Pinpoint the cell where the given text exists, returning its (x, y) midpoint coordinate. 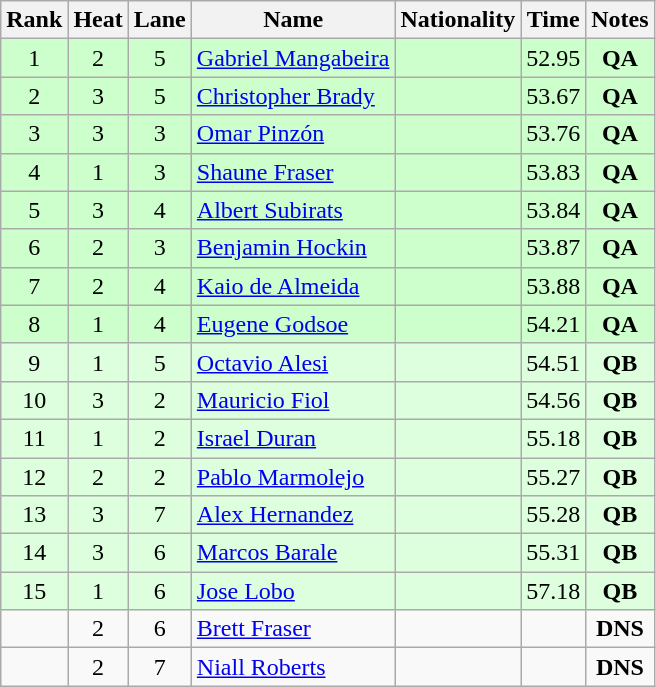
Israel Duran (293, 438)
15 (34, 591)
53.88 (554, 286)
Mauricio Fiol (293, 400)
52.95 (554, 58)
Lane (160, 20)
53.84 (554, 210)
Benjamin Hockin (293, 248)
54.56 (554, 400)
Christopher Brady (293, 96)
Shaune Fraser (293, 172)
55.31 (554, 553)
Name (293, 20)
57.18 (554, 591)
Brett Fraser (293, 629)
11 (34, 438)
Nationality (458, 20)
Rank (34, 20)
54.51 (554, 362)
Jose Lobo (293, 591)
12 (34, 477)
55.28 (554, 515)
Marcos Barale (293, 553)
Albert Subirats (293, 210)
13 (34, 515)
53.87 (554, 248)
Omar Pinzón (293, 134)
Notes (620, 20)
Time (554, 20)
10 (34, 400)
53.76 (554, 134)
Niall Roberts (293, 667)
55.18 (554, 438)
Pablo Marmolejo (293, 477)
8 (34, 324)
54.21 (554, 324)
Kaio de Almeida (293, 286)
53.83 (554, 172)
Alex Hernandez (293, 515)
Heat (98, 20)
55.27 (554, 477)
Octavio Alesi (293, 362)
9 (34, 362)
14 (34, 553)
Eugene Godsoe (293, 324)
53.67 (554, 96)
Gabriel Mangabeira (293, 58)
